Pinpoint the cell where the given text exists, returning its (X, Y) midpoint coordinate. 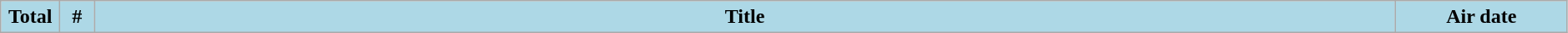
Air date (1481, 17)
Title (745, 17)
# (77, 17)
Total (30, 17)
